Capture the cell that displays the provided text and extract its (X, Y) central coordinate. 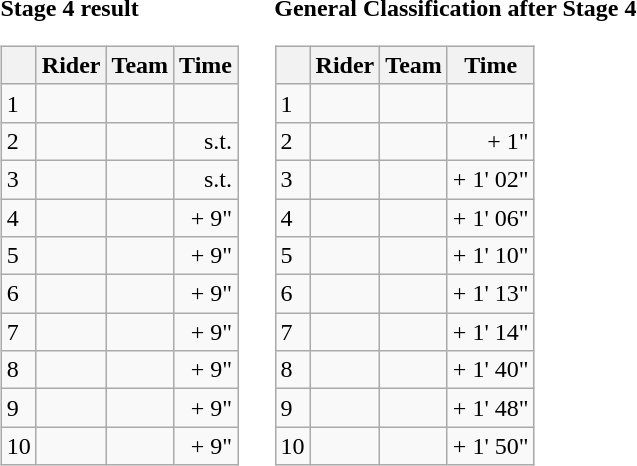
+ 1' 48" (490, 408)
+ 1' 10" (490, 256)
+ 1" (490, 141)
+ 1' 40" (490, 370)
+ 1' 14" (490, 332)
+ 1' 06" (490, 217)
+ 1' 13" (490, 294)
+ 1' 02" (490, 179)
+ 1' 50" (490, 446)
